Capture the cell that displays the provided text and extract its [X, Y] central coordinate. 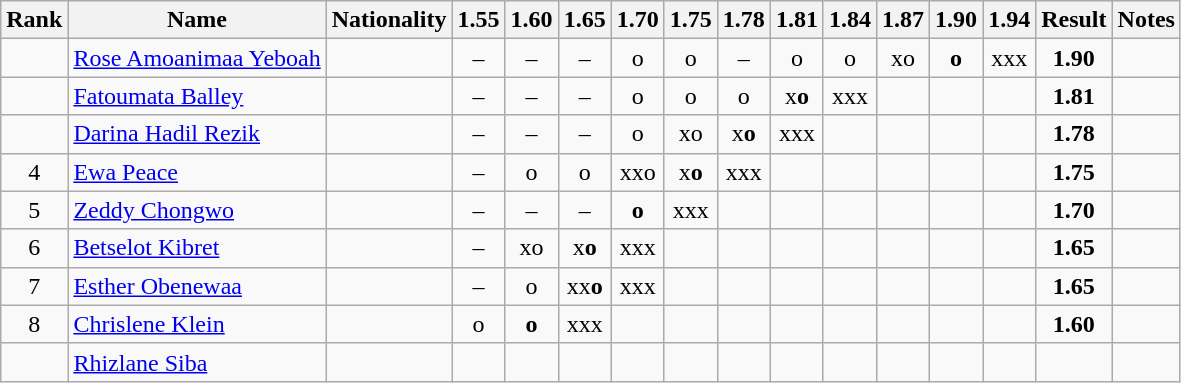
Ewa Peace [197, 172]
Nationality [389, 20]
Darina Hadil Rezik [197, 134]
Fatoumata Balley [197, 96]
6 [34, 248]
Rose Amoanimaa Yeboah [197, 58]
4 [34, 172]
Notes [1146, 20]
Rank [34, 20]
7 [34, 286]
1.87 [902, 20]
Zeddy Chongwo [197, 210]
1.84 [850, 20]
1.94 [1010, 20]
Chrislene Klein [197, 324]
8 [34, 324]
1.55 [478, 20]
Betselot Kibret [197, 248]
Name [197, 20]
Rhizlane Siba [197, 362]
Esther Obenewaa [197, 286]
5 [34, 210]
Result [1074, 20]
